Capture the cell that displays the provided text and extract its [x, y] central coordinate. 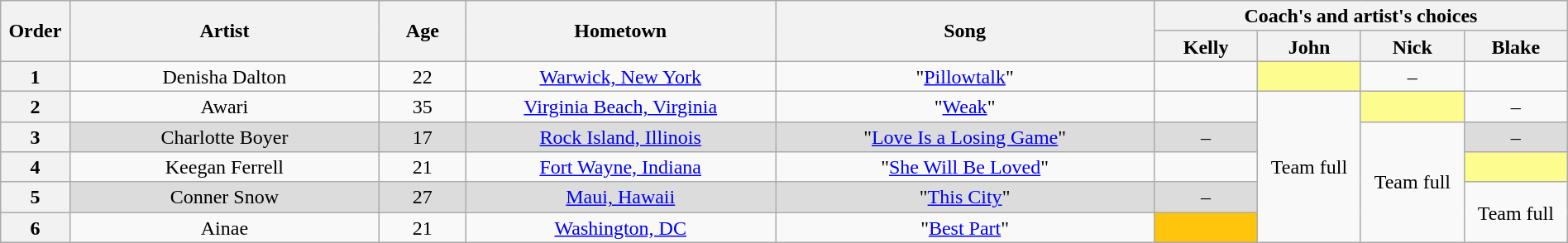
2 [35, 106]
Coach's and artist's choices [1361, 17]
Denisha Dalton [225, 76]
Hometown [620, 31]
Nick [1413, 46]
Charlotte Boyer [225, 137]
"Pillowtalk" [965, 76]
Conner Snow [225, 197]
Ainae [225, 228]
4 [35, 167]
35 [423, 106]
Maui, Hawaii [620, 197]
1 [35, 76]
"This City" [965, 197]
Virginia Beach, Virginia [620, 106]
Song [965, 31]
Rock Island, Illinois [620, 137]
17 [423, 137]
Awari [225, 106]
"Weak" [965, 106]
John [1310, 46]
"Best Part" [965, 228]
Washington, DC [620, 228]
Warwick, New York [620, 76]
Blake [1515, 46]
Fort Wayne, Indiana [620, 167]
"Love Is a Losing Game" [965, 137]
3 [35, 137]
Age [423, 31]
Kelly [1206, 46]
6 [35, 228]
"She Will Be Loved" [965, 167]
Artist [225, 31]
27 [423, 197]
22 [423, 76]
Keegan Ferrell [225, 167]
Order [35, 31]
5 [35, 197]
